Return the (x, y) coordinate for the center point of the cell that contains the specified text.  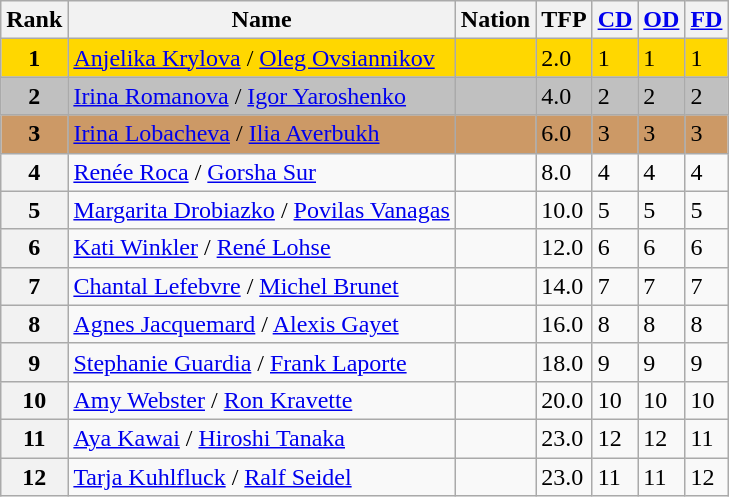
Name (262, 20)
14.0 (564, 286)
20.0 (564, 400)
CD (615, 20)
16.0 (564, 324)
10.0 (564, 210)
Nation (495, 20)
Renée Roca / Gorsha Sur (262, 172)
Chantal Lefebvre / Michel Brunet (262, 286)
8.0 (564, 172)
Amy Webster / Ron Kravette (262, 400)
Irina Romanova / Igor Yaroshenko (262, 96)
Rank (34, 20)
FD (706, 20)
Stephanie Guardia / Frank Laporte (262, 362)
6.0 (564, 134)
Agnes Jacquemard / Alexis Gayet (262, 324)
Kati Winkler / René Lohse (262, 248)
12.0 (564, 248)
4.0 (564, 96)
Aya Kawai / Hiroshi Tanaka (262, 438)
TFP (564, 20)
18.0 (564, 362)
OD (662, 20)
Irina Lobacheva / Ilia Averbukh (262, 134)
Margarita Drobiazko / Povilas Vanagas (262, 210)
Anjelika Krylova / Oleg Ovsiannikov (262, 58)
2.0 (564, 58)
Tarja Kuhlfluck / Ralf Seidel (262, 477)
